Determine the [X, Y] coordinate at the center of the cell enclosing the given text.  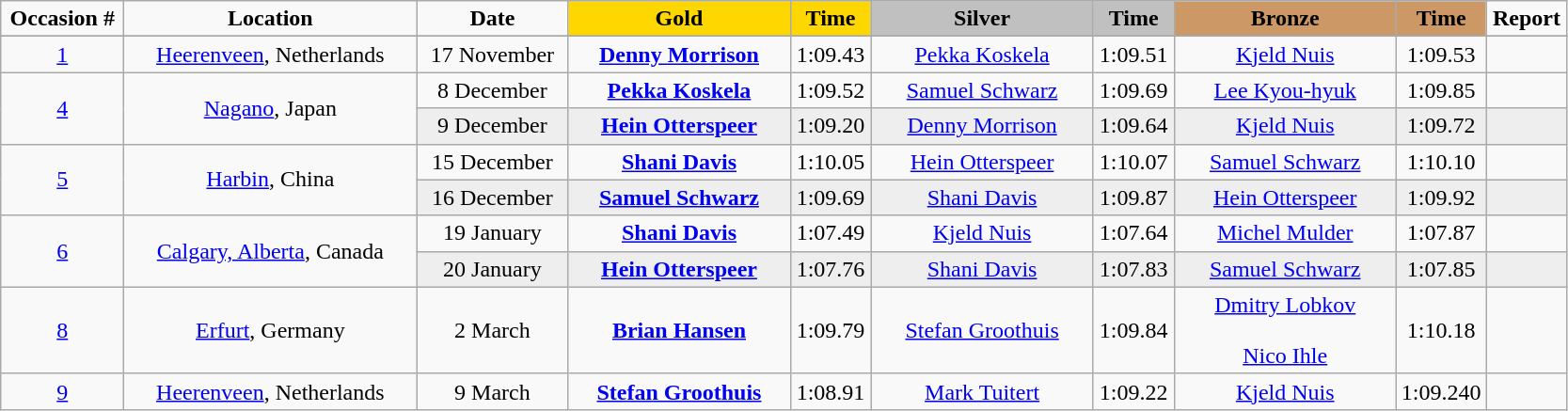
Location [271, 19]
1:09.52 [831, 90]
Occasion # [62, 19]
Erfurt, Germany [271, 330]
16 December [493, 198]
1:10.10 [1441, 162]
Michel Mulder [1285, 233]
Bronze [1285, 19]
1:10.18 [1441, 330]
1:10.05 [831, 162]
1:09.53 [1441, 55]
1:10.07 [1133, 162]
1:07.87 [1441, 233]
Silver [982, 19]
5 [62, 180]
9 [62, 391]
9 December [493, 126]
19 January [493, 233]
1:09.79 [831, 330]
1:09.84 [1133, 330]
1:09.51 [1133, 55]
1:09.240 [1441, 391]
1:07.64 [1133, 233]
17 November [493, 55]
Gold [679, 19]
1:09.20 [831, 126]
Calgary, Alberta, Canada [271, 251]
1:09.22 [1133, 391]
1:07.85 [1441, 269]
1 [62, 55]
8 [62, 330]
Report [1527, 19]
Date [493, 19]
1:07.49 [831, 233]
Brian Hansen [679, 330]
1:08.91 [831, 391]
Lee Kyou-hyuk [1285, 90]
1:09.72 [1441, 126]
Harbin, China [271, 180]
6 [62, 251]
9 March [493, 391]
Dmitry LobkovNico Ihle [1285, 330]
1:09.87 [1133, 198]
1:09.43 [831, 55]
1:07.83 [1133, 269]
1:09.92 [1441, 198]
1:09.64 [1133, 126]
1:07.76 [831, 269]
Nagano, Japan [271, 108]
15 December [493, 162]
4 [62, 108]
1:09.85 [1441, 90]
20 January [493, 269]
Mark Tuitert [982, 391]
2 March [493, 330]
8 December [493, 90]
